Identify which cell holds the provided text, then report its [x, y] central coordinate. 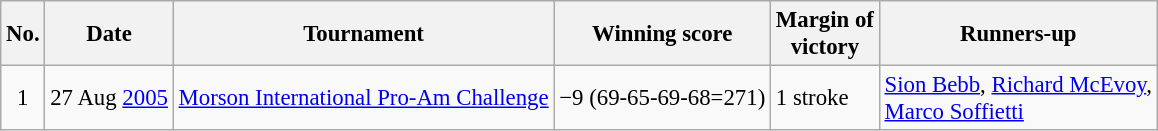
Tournament [364, 34]
Margin ofvictory [826, 34]
Sion Bebb, Richard McEvoy, Marco Soffietti [1018, 98]
Runners-up [1018, 34]
1 [23, 98]
Date [109, 34]
No. [23, 34]
Winning score [662, 34]
−9 (69-65-69-68=271) [662, 98]
27 Aug 2005 [109, 98]
Morson International Pro-Am Challenge [364, 98]
1 stroke [826, 98]
